Detect which cell encompasses the target text, then output its [X, Y] center coordinate. 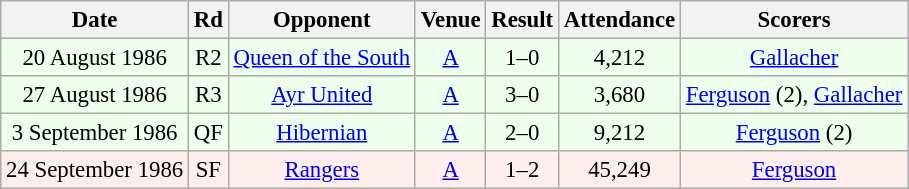
Queen of the South [322, 58]
Venue [450, 20]
3,680 [619, 95]
R3 [209, 95]
Ayr United [322, 95]
9,212 [619, 133]
QF [209, 133]
Scorers [794, 20]
Ferguson [794, 170]
R2 [209, 58]
Hibernian [322, 133]
4,212 [619, 58]
2–0 [522, 133]
Opponent [322, 20]
1–0 [522, 58]
Ferguson (2) [794, 133]
20 August 1986 [95, 58]
Rangers [322, 170]
3 September 1986 [95, 133]
Attendance [619, 20]
1–2 [522, 170]
45,249 [619, 170]
Date [95, 20]
SF [209, 170]
Ferguson (2), Gallacher [794, 95]
Gallacher [794, 58]
3–0 [522, 95]
Rd [209, 20]
27 August 1986 [95, 95]
Result [522, 20]
24 September 1986 [95, 170]
